From the cell containing the given text, extract its center point as (X, Y) coordinate. 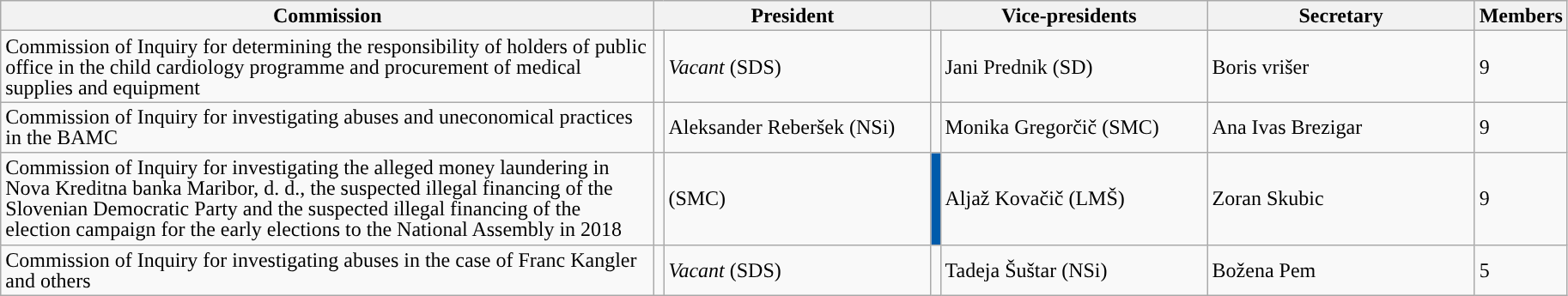
Secretary (1341, 15)
Tadeja Šuštar (NSi) (1073, 269)
Aljaž Kovačič (LMŠ) (1073, 199)
Monika Gregorčič (SMC) (1073, 127)
President (793, 15)
Aleksander Reberšek (NSi) (797, 127)
Ana Ivas Brezigar (1341, 127)
Boris vrišer (1341, 67)
Božena Pem (1341, 269)
Members (1521, 15)
(SMC) (797, 199)
Zoran Skubic (1341, 199)
Vice-presidents (1069, 15)
5 (1521, 269)
Commission (328, 15)
Commission of Inquiry for investigating abuses in the case of Franc Kangler and others (328, 269)
Jani Prednik (SD) (1073, 67)
Commission of Inquiry for investigating abuses and uneconomical practices in the BAMC (328, 127)
